For the text-containing cell, return its midpoint in (X, Y) coordinate format. 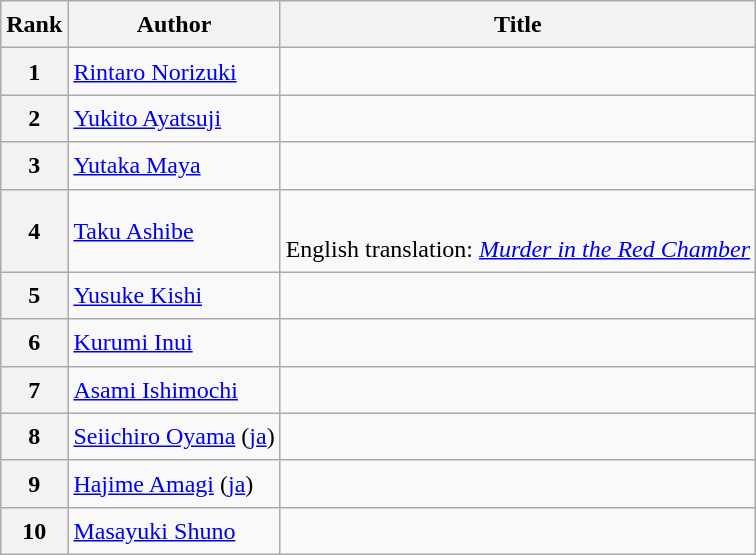
Rank (34, 24)
Rintaro Norizuki (174, 72)
6 (34, 342)
8 (34, 436)
10 (34, 530)
Yukito Ayatsuji (174, 118)
Title (518, 24)
Seiichiro Oyama (ja) (174, 436)
4 (34, 230)
Taku Ashibe (174, 230)
Asami Ishimochi (174, 390)
English translation: Murder in the Red Chamber (518, 230)
Hajime Amagi (ja) (174, 484)
Masayuki Shuno (174, 530)
3 (34, 166)
Kurumi Inui (174, 342)
5 (34, 296)
Yutaka Maya (174, 166)
Yusuke Kishi (174, 296)
7 (34, 390)
Author (174, 24)
1 (34, 72)
9 (34, 484)
2 (34, 118)
